Search for the cell housing the specified text and yield its [X, Y] center coordinate. 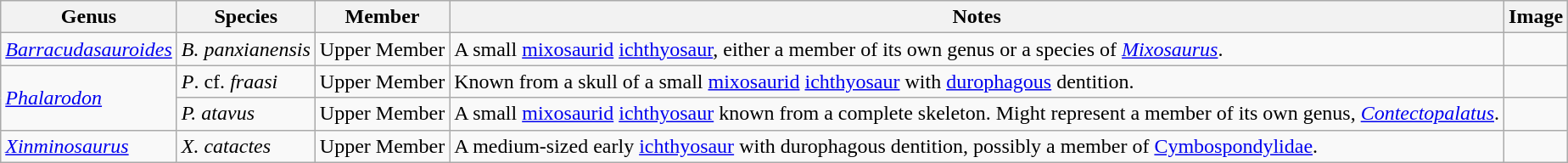
A small mixosaurid ichthyosaur, either a member of its own genus or a species of Mixosaurus. [977, 49]
Species [246, 17]
A small mixosaurid ichthyosaur known from a complete skeleton. Might represent a member of its own genus, Contectopalatus. [977, 114]
Member [382, 17]
P. cf. fraasi [246, 81]
Image [1536, 17]
Phalarodon [89, 98]
B. panxianensis [246, 49]
Xinminosaurus [89, 146]
Genus [89, 17]
P. atavus [246, 114]
X. catactes [246, 146]
A medium-sized early ichthyosaur with durophagous dentition, possibly a member of Cymbospondylidae. [977, 146]
Barracudasauroides [89, 49]
Notes [977, 17]
Known from a skull of a small mixosaurid ichthyosaur with durophagous dentition. [977, 81]
